Search for the cell housing the specified text and yield its [x, y] center coordinate. 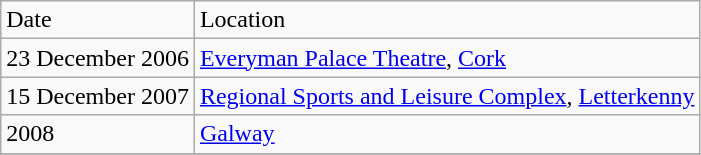
Location [447, 20]
23 December 2006 [98, 58]
Everyman Palace Theatre, Cork [447, 58]
Date [98, 20]
2008 [98, 134]
Regional Sports and Leisure Complex, Letterkenny [447, 96]
15 December 2007 [98, 96]
Galway [447, 134]
